Provide the [X, Y] coordinate of the cell's center where the given text is located.  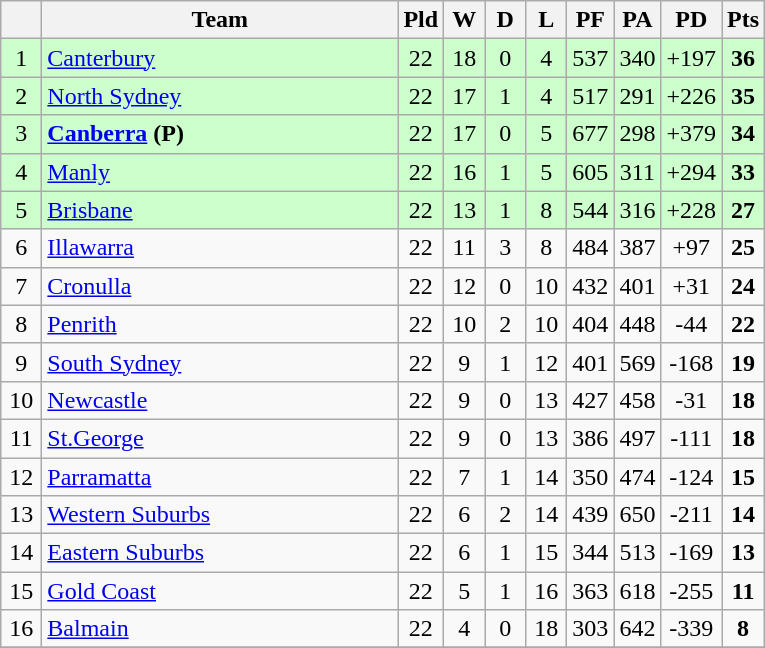
-255 [692, 591]
311 [638, 172]
-211 [692, 515]
North Sydney [220, 96]
316 [638, 210]
-169 [692, 553]
448 [638, 324]
Parramatta [220, 477]
Penrith [220, 324]
-339 [692, 629]
Canberra (P) [220, 134]
386 [590, 438]
-168 [692, 362]
Balmain [220, 629]
Pts [744, 20]
298 [638, 134]
Team [220, 20]
PF [590, 20]
+197 [692, 58]
34 [744, 134]
474 [638, 477]
642 [638, 629]
-124 [692, 477]
L [546, 20]
27 [744, 210]
+226 [692, 96]
432 [590, 286]
605 [590, 172]
650 [638, 515]
35 [744, 96]
303 [590, 629]
+31 [692, 286]
W [464, 20]
Newcastle [220, 400]
36 [744, 58]
387 [638, 248]
291 [638, 96]
Pld [421, 20]
-44 [692, 324]
537 [590, 58]
344 [590, 553]
25 [744, 248]
484 [590, 248]
404 [590, 324]
340 [638, 58]
Cronulla [220, 286]
544 [590, 210]
St.George [220, 438]
+379 [692, 134]
PA [638, 20]
569 [638, 362]
Eastern Suburbs [220, 553]
Manly [220, 172]
458 [638, 400]
517 [590, 96]
+228 [692, 210]
618 [638, 591]
-111 [692, 438]
+294 [692, 172]
24 [744, 286]
350 [590, 477]
497 [638, 438]
Illawarra [220, 248]
D [506, 20]
Brisbane [220, 210]
Gold Coast [220, 591]
+97 [692, 248]
-31 [692, 400]
Canterbury [220, 58]
South Sydney [220, 362]
PD [692, 20]
363 [590, 591]
427 [590, 400]
19 [744, 362]
Western Suburbs [220, 515]
513 [638, 553]
439 [590, 515]
33 [744, 172]
677 [590, 134]
